Return (x, y) of the center of cell containing provided text 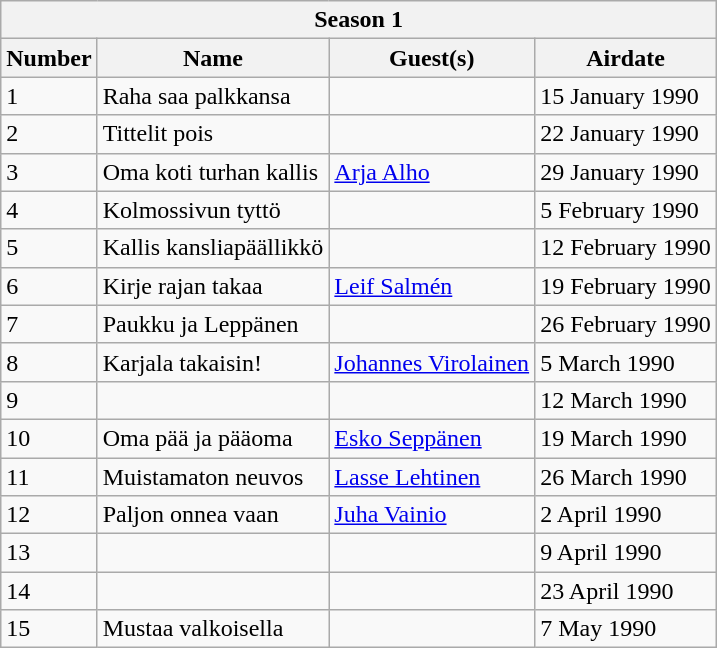
Johannes Virolainen (432, 362)
Kolmossivun tyttö (213, 210)
Lasse Lehtinen (432, 477)
5 February 1990 (626, 210)
1 (49, 96)
Kallis kansliapäällikkö (213, 248)
7 May 1990 (626, 629)
14 (49, 591)
12 March 1990 (626, 400)
4 (49, 210)
19 February 1990 (626, 286)
Juha Vainio (432, 515)
2 (49, 134)
Paljon onnea vaan (213, 515)
5 March 1990 (626, 362)
5 (49, 248)
15 January 1990 (626, 96)
Mustaa valkoisella (213, 629)
Kirje rajan takaa (213, 286)
7 (49, 324)
29 January 1990 (626, 172)
15 (49, 629)
11 (49, 477)
Tittelit pois (213, 134)
26 March 1990 (626, 477)
Arja Alho (432, 172)
Number (49, 58)
6 (49, 286)
22 January 1990 (626, 134)
Guest(s) (432, 58)
12 February 1990 (626, 248)
23 April 1990 (626, 591)
12 (49, 515)
19 March 1990 (626, 438)
Karjala takaisin! (213, 362)
2 April 1990 (626, 515)
8 (49, 362)
9 (49, 400)
Airdate (626, 58)
Muistamaton neuvos (213, 477)
26 February 1990 (626, 324)
Season 1 (359, 20)
Raha saa palkkansa (213, 96)
13 (49, 553)
Paukku ja Leppänen (213, 324)
Name (213, 58)
10 (49, 438)
Oma koti turhan kallis (213, 172)
Esko Seppänen (432, 438)
Oma pää ja pääoma (213, 438)
Leif Salmén (432, 286)
9 April 1990 (626, 553)
3 (49, 172)
